Capture the cell that displays the provided text and extract its (X, Y) central coordinate. 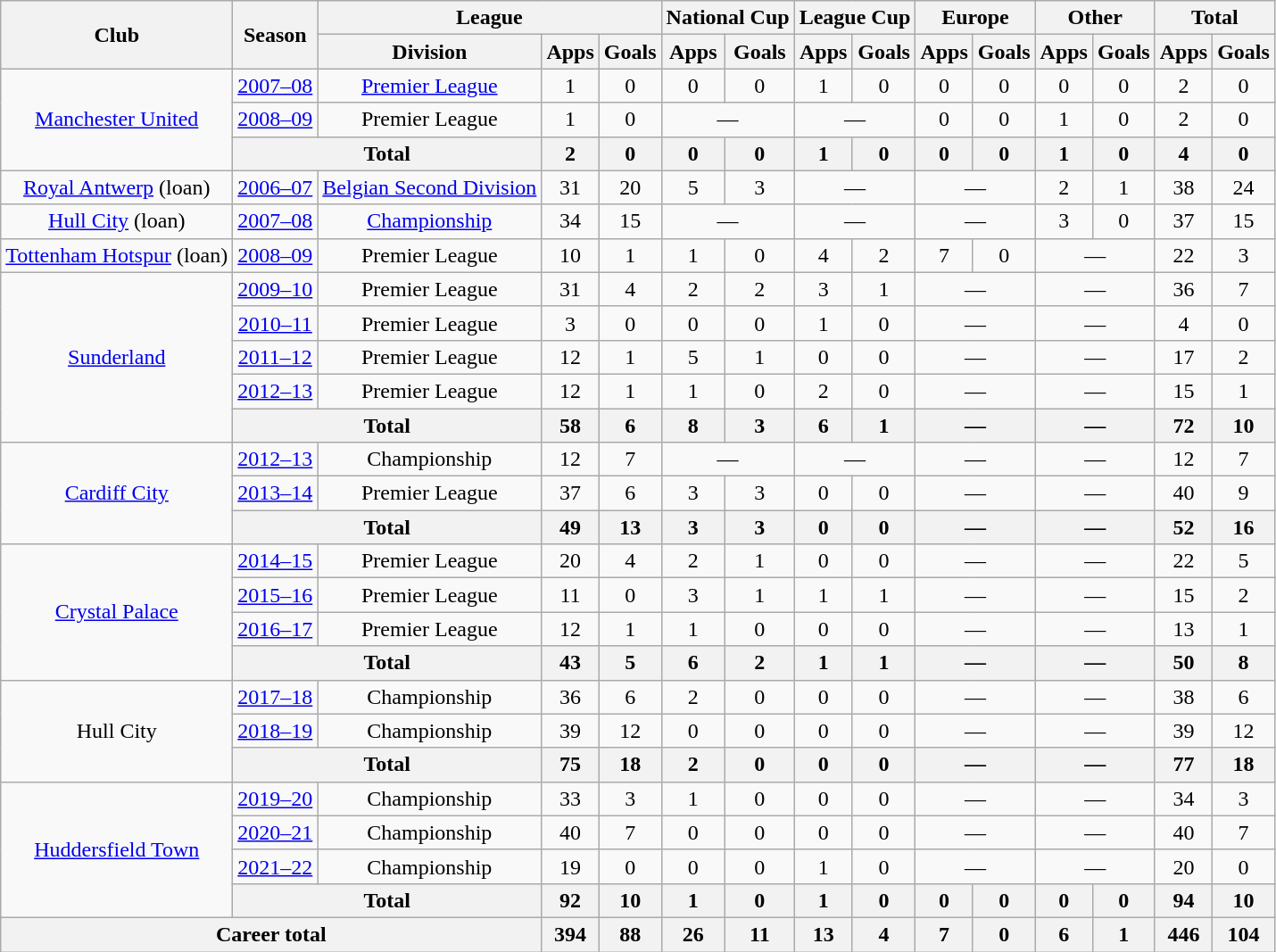
2021–22 (275, 866)
Cardiff City (117, 493)
2014–15 (275, 561)
Sunderland (117, 357)
49 (570, 527)
Career total (271, 934)
24 (1244, 187)
2017–18 (275, 697)
2006–07 (275, 187)
2018–19 (275, 731)
Royal Antwerp (loan) (117, 187)
Manchester United (117, 120)
394 (570, 934)
Europe (975, 18)
50 (1183, 663)
43 (570, 663)
9 (1244, 493)
26 (693, 934)
77 (1183, 765)
Hull City (loan) (117, 221)
75 (570, 765)
104 (1244, 934)
Belgian Second Division (430, 187)
Huddersfield Town (117, 849)
58 (570, 426)
17 (1183, 357)
19 (570, 866)
2015–16 (275, 595)
2009–10 (275, 289)
League (489, 18)
Hull City (117, 731)
Crystal Palace (117, 612)
2010–11 (275, 323)
33 (570, 799)
88 (630, 934)
League Cup (855, 18)
Club (117, 35)
446 (1183, 934)
2011–12 (275, 357)
2016–17 (275, 629)
92 (570, 900)
52 (1183, 527)
2019–20 (275, 799)
National Cup (728, 18)
Season (275, 35)
Division (430, 52)
2013–14 (275, 493)
2020–21 (275, 832)
72 (1183, 426)
Tottenham Hotspur (loan) (117, 255)
94 (1183, 900)
16 (1244, 527)
Other (1095, 18)
